For the text-containing cell, return its midpoint in [X, Y] coordinate format. 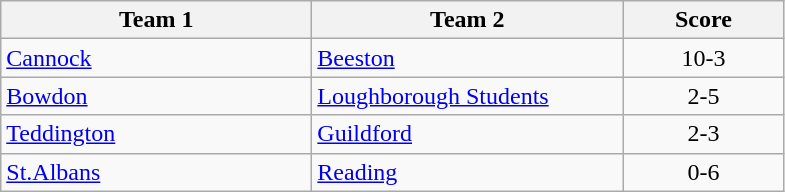
0-6 [704, 172]
2-5 [704, 96]
Reading [468, 172]
10-3 [704, 58]
St.Albans [156, 172]
Teddington [156, 134]
Bowdon [156, 96]
Score [704, 20]
Cannock [156, 58]
Loughborough Students [468, 96]
Team 2 [468, 20]
Team 1 [156, 20]
Guildford [468, 134]
Beeston [468, 58]
2-3 [704, 134]
